Locate the cell with the specified text and output its [x, y] center coordinate. 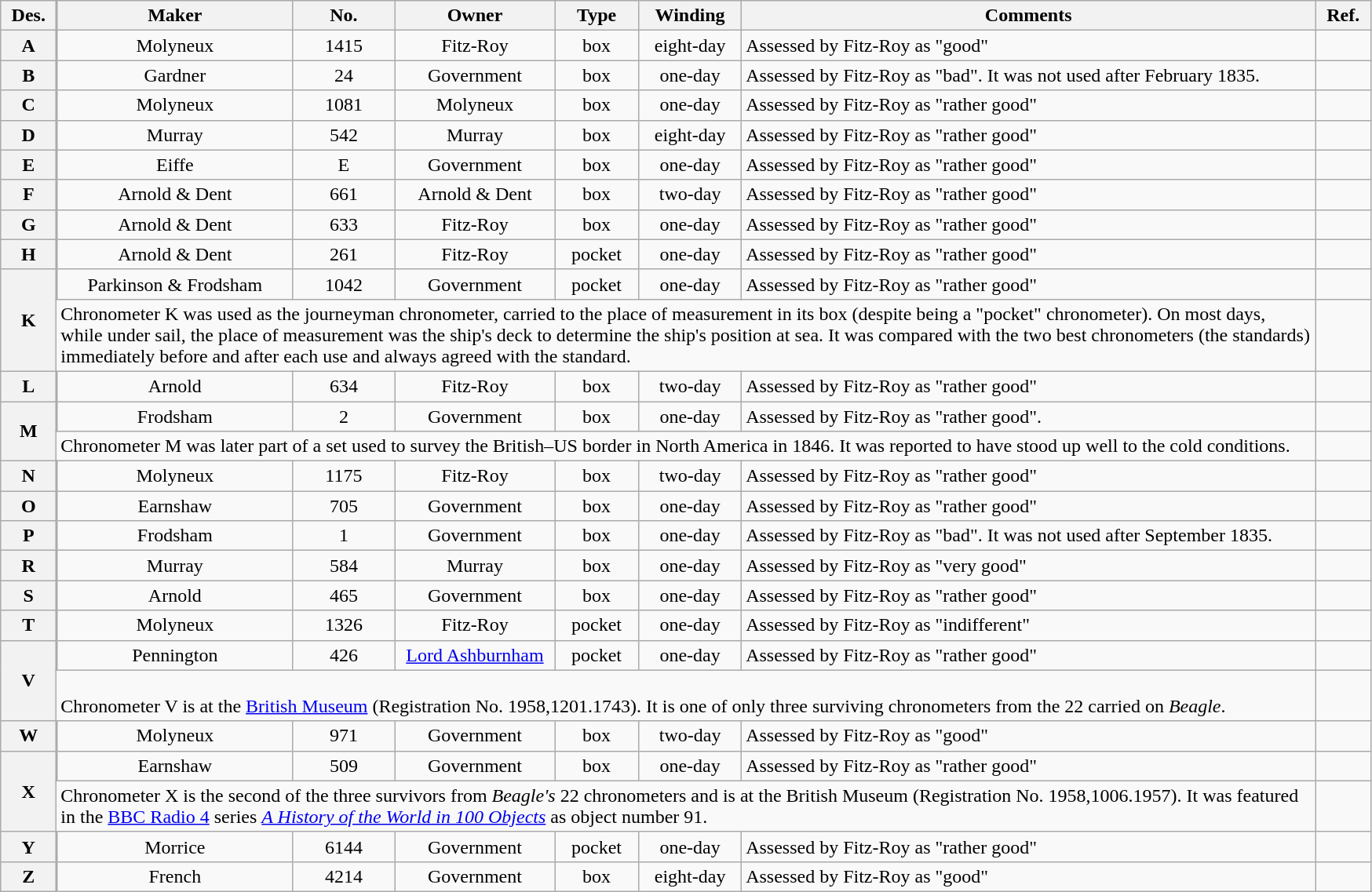
1 [344, 536]
P [28, 536]
Pennington [174, 655]
B [28, 75]
Parkinson & Frodsham [174, 284]
Type [597, 16]
V [28, 681]
426 [344, 655]
L [28, 386]
M [28, 431]
261 [344, 254]
1415 [344, 46]
1042 [344, 284]
Y [28, 846]
Eiffe [174, 165]
Comments [1028, 16]
S [28, 595]
1175 [344, 476]
584 [344, 566]
6144 [344, 846]
X [28, 791]
Extended comments [57, 16]
K [28, 320]
Assessed by Fitz-Roy as "bad". It was not used after September 1835. [1028, 536]
971 [344, 736]
Owner [474, 16]
Ref. [1344, 16]
French [174, 876]
1326 [344, 625]
No. [344, 16]
R [28, 566]
D [28, 135]
Gardner [174, 75]
4214 [344, 876]
Lord Ashburnham [474, 655]
633 [344, 224]
465 [344, 595]
C [28, 105]
1081 [344, 105]
Des. [28, 16]
Assessed by Fitz-Roy as "bad". It was not used after February 1835. [1028, 75]
2 [344, 417]
O [28, 506]
N [28, 476]
G [28, 224]
661 [344, 195]
Winding [691, 16]
H [28, 254]
Assessed by Fitz-Roy as "rather good". [1028, 417]
W [28, 736]
634 [344, 386]
24 [344, 75]
F [28, 195]
Assessed by Fitz-Roy as "indifferent" [1028, 625]
509 [344, 766]
542 [344, 135]
Morrice [174, 846]
Assessed by Fitz-Roy as "very good" [1028, 566]
Z [28, 876]
705 [344, 506]
A [28, 46]
T [28, 625]
Maker [174, 16]
